Pinpoint the cell where the given text exists, returning its (x, y) midpoint coordinate. 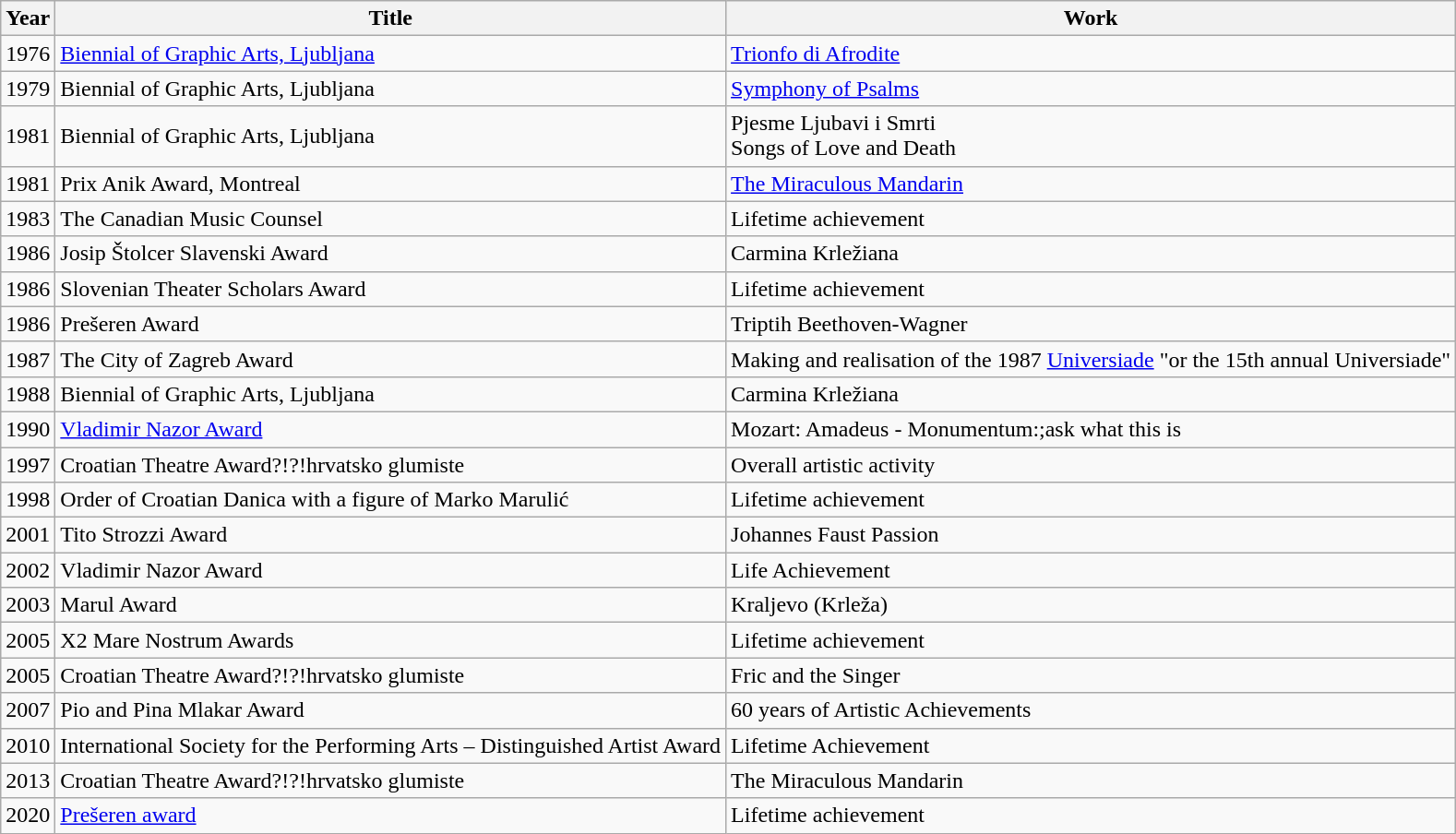
1987 (28, 359)
1976 (28, 54)
Kraljevo (Krleža) (1091, 605)
1983 (28, 219)
Order of Croatian Danica with a figure of Marko Marulić (391, 500)
The Canadian Music Counsel (391, 219)
Fric and the Singer (1091, 675)
2020 (28, 816)
2001 (28, 535)
Johannes Faust Passion (1091, 535)
Life Achievement (1091, 570)
1979 (28, 89)
Slovenian Theater Scholars Award (391, 289)
2003 (28, 605)
Triptih Beethoven-Wagner (1091, 324)
2013 (28, 780)
2007 (28, 710)
International Society for the Performing Arts – Distinguished Artist Award (391, 745)
Pjesme Ljubavi i SmrtiSongs of Love and Death (1091, 137)
The City of Zagreb Award (391, 359)
60 years of Artistic Achievements (1091, 710)
Work (1091, 18)
Trionfo di Afrodite (1091, 54)
Prešeren Award (391, 324)
Marul Award (391, 605)
Title (391, 18)
Mozart: Amadeus - Monumentum:;ask what this is (1091, 429)
2002 (28, 570)
X2 Mare Nostrum Awards (391, 640)
Symphony of Psalms (1091, 89)
Pio and Pina Mlakar Award (391, 710)
Lifetime Achievement (1091, 745)
Making and realisation of the 1987 Universiade "or the 15th annual Universiade" (1091, 359)
Josip Štolcer Slavenski Award (391, 254)
1990 (28, 429)
Prešeren award (391, 816)
2010 (28, 745)
1998 (28, 500)
Overall artistic activity (1091, 464)
Year (28, 18)
1988 (28, 394)
Prix Anik Award, Montreal (391, 184)
1997 (28, 464)
Tito Strozzi Award (391, 535)
